From the cell containing the given text, extract its center point as [X, Y] coordinate. 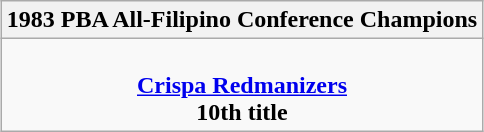
Crispa Redmanizers 10th title [242, 85]
1983 PBA All-Filipino Conference Champions [242, 20]
